From the cell containing the given text, extract its center point as [x, y] coordinate. 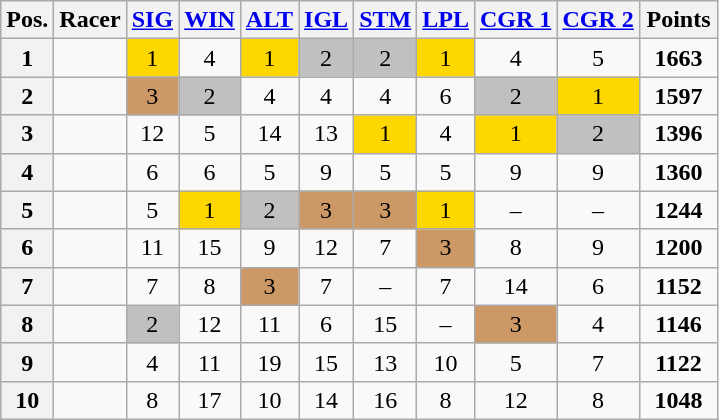
16 [386, 400]
WIN [210, 20]
1396 [678, 134]
1048 [678, 400]
Pos. [28, 20]
CGR 1 [515, 20]
1146 [678, 324]
CGR 2 [598, 20]
1244 [678, 210]
Points [678, 20]
STM [386, 20]
1200 [678, 248]
ALT [269, 20]
17 [210, 400]
LPL [446, 20]
1152 [678, 286]
1360 [678, 172]
SIG [152, 20]
19 [269, 362]
1597 [678, 96]
1122 [678, 362]
1663 [678, 58]
IGL [326, 20]
Racer [90, 20]
